For the text-containing cell, return its midpoint in [x, y] coordinate format. 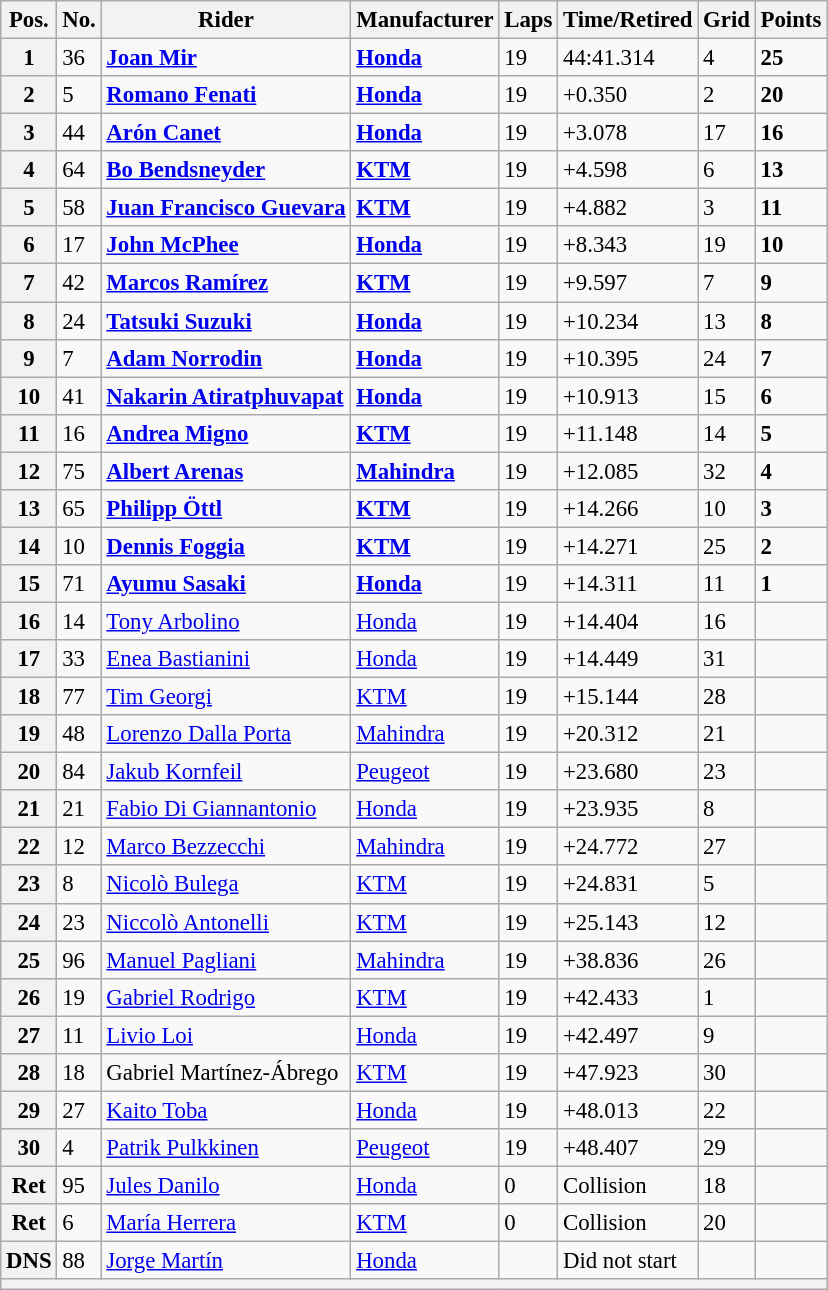
Time/Retired [628, 20]
Rider [226, 20]
Nakarin Atiratphuvapat [226, 396]
+47.923 [628, 1073]
María Herrera [226, 1223]
+10.234 [628, 321]
+8.343 [628, 245]
44:41.314 [628, 58]
42 [79, 283]
+14.404 [628, 621]
John McPhee [226, 245]
Manuel Pagliani [226, 960]
Kaito Toba [226, 1110]
+24.831 [628, 885]
32 [726, 471]
DNS [29, 1261]
+20.312 [628, 734]
88 [79, 1261]
+0.350 [628, 95]
Marcos Ramírez [226, 283]
48 [79, 734]
44 [79, 133]
+42.497 [628, 1035]
Tony Arbolino [226, 621]
36 [79, 58]
Ayumu Sasaki [226, 584]
+12.085 [628, 471]
+42.433 [628, 997]
+23.935 [628, 809]
31 [726, 659]
Livio Loi [226, 1035]
Andrea Migno [226, 433]
84 [79, 772]
+48.013 [628, 1110]
77 [79, 697]
+4.882 [628, 208]
Dennis Foggia [226, 546]
Laps [528, 20]
No. [79, 20]
+14.266 [628, 509]
Patrik Pulkkinen [226, 1148]
+14.449 [628, 659]
Juan Francisco Guevara [226, 208]
Nicolò Bulega [226, 885]
+9.597 [628, 283]
+14.311 [628, 584]
+3.078 [628, 133]
Tim Georgi [226, 697]
+23.680 [628, 772]
41 [79, 396]
Jorge Martín [226, 1261]
Adam Norrodin [226, 358]
+15.144 [628, 697]
Jakub Kornfeil [226, 772]
95 [79, 1185]
64 [79, 170]
Jules Danilo [226, 1185]
Gabriel Rodrigo [226, 997]
+10.395 [628, 358]
+25.143 [628, 922]
Pos. [29, 20]
Joan Mir [226, 58]
Niccolò Antonelli [226, 922]
33 [79, 659]
71 [79, 584]
96 [79, 960]
+11.148 [628, 433]
+10.913 [628, 396]
Did not start [628, 1261]
+14.271 [628, 546]
Philipp Öttl [226, 509]
Gabriel Martínez-Ábrego [226, 1073]
Bo Bendsneyder [226, 170]
Manufacturer [425, 20]
Lorenzo Dalla Porta [226, 734]
Tatsuki Suzuki [226, 321]
Grid [726, 20]
Marco Bezzecchi [226, 847]
+48.407 [628, 1148]
+24.772 [628, 847]
65 [79, 509]
+38.836 [628, 960]
Enea Bastianini [226, 659]
Points [790, 20]
Albert Arenas [226, 471]
Fabio Di Giannantonio [226, 809]
Romano Fenati [226, 95]
75 [79, 471]
58 [79, 208]
Arón Canet [226, 133]
+4.598 [628, 170]
